Detect which cell encompasses the target text, then output its [x, y] center coordinate. 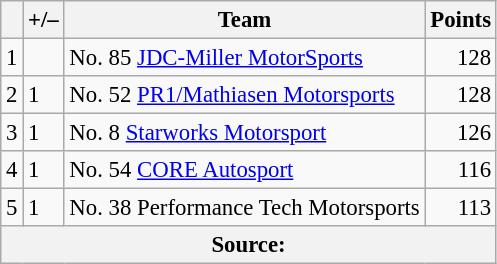
3 [12, 133]
No. 52 PR1/Mathiasen Motorsports [244, 95]
5 [12, 208]
Points [460, 20]
+/– [44, 20]
No. 8 Starworks Motorsport [244, 133]
No. 38 Performance Tech Motorsports [244, 208]
Team [244, 20]
2 [12, 95]
116 [460, 170]
113 [460, 208]
No. 85 JDC-Miller MotorSports [244, 58]
126 [460, 133]
Source: [249, 245]
No. 54 CORE Autosport [244, 170]
4 [12, 170]
